Locate the cell with the specified text and output its [x, y] center coordinate. 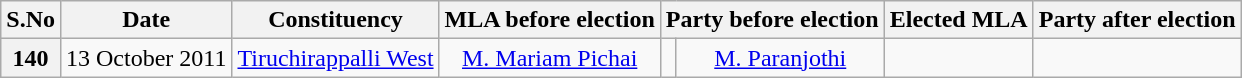
S.No [31, 20]
Party after election [1137, 20]
Party before election [772, 20]
Elected MLA [958, 20]
140 [31, 58]
MLA before election [550, 20]
Tiruchirappalli West [336, 58]
13 October 2011 [146, 58]
Date [146, 20]
M. Mariam Pichai [550, 58]
M. Paranjothi [780, 58]
Constituency [336, 20]
